Find where the given text appears and provide that cell's center as [x, y] coordinate. 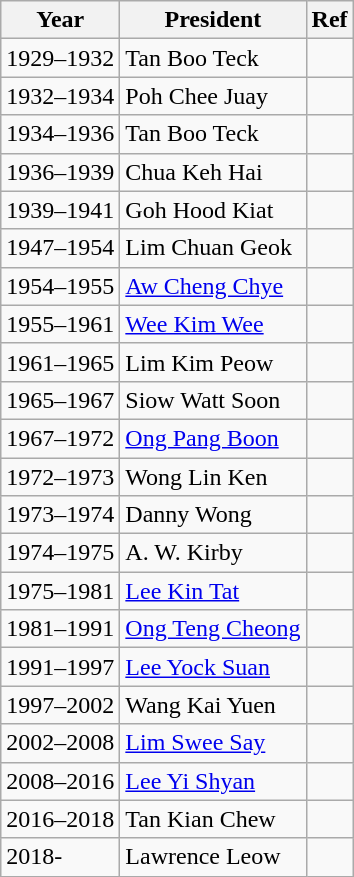
1947–1954 [60, 248]
1973–1974 [60, 515]
Lee Yock Suan [213, 667]
Siow Watt Soon [213, 400]
1965–1967 [60, 400]
Year [60, 20]
2016–2018 [60, 819]
Chua Keh Hai [213, 172]
Lawrence Leow [213, 857]
Ong Pang Boon [213, 438]
Aw Cheng Chye [213, 286]
Goh Hood Kiat [213, 210]
1974–1975 [60, 553]
1972–1973 [60, 477]
1939–1941 [60, 210]
Lee Kin Tat [213, 591]
A. W. Kirby [213, 553]
1929–1932 [60, 58]
Wong Lin Ken [213, 477]
1932–1934 [60, 96]
Tan Kian Chew [213, 819]
2018- [60, 857]
President [213, 20]
1975–1981 [60, 591]
1997–2002 [60, 705]
Wang Kai Yuen [213, 705]
1955–1961 [60, 324]
2008–2016 [60, 781]
Poh Chee Juay [213, 96]
Lim Chuan Geok [213, 248]
Lim Swee Say [213, 743]
Ong Teng Cheong [213, 629]
1934–1936 [60, 134]
1967–1972 [60, 438]
2002–2008 [60, 743]
Danny Wong [213, 515]
Ref [330, 20]
1954–1955 [60, 286]
1936–1939 [60, 172]
1981–1991 [60, 629]
1961–1965 [60, 362]
Lim Kim Peow [213, 362]
Wee Kim Wee [213, 324]
Lee Yi Shyan [213, 781]
1991–1997 [60, 667]
